Output the [X, Y] coordinate of the center of the cell containing the given text.  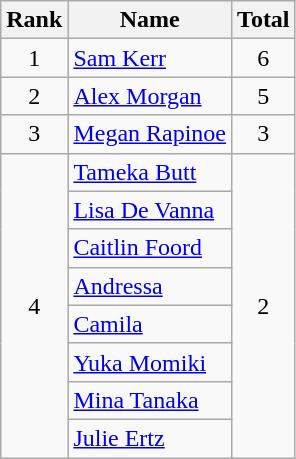
Total [264, 20]
1 [34, 58]
Name [150, 20]
6 [264, 58]
Megan Rapinoe [150, 134]
Alex Morgan [150, 96]
Andressa [150, 286]
5 [264, 96]
Julie Ertz [150, 438]
Yuka Momiki [150, 362]
Tameka Butt [150, 172]
Rank [34, 20]
4 [34, 305]
Mina Tanaka [150, 400]
Caitlin Foord [150, 248]
Lisa De Vanna [150, 210]
Camila [150, 324]
Sam Kerr [150, 58]
